Pinpoint the cell where the given text exists, returning its [X, Y] midpoint coordinate. 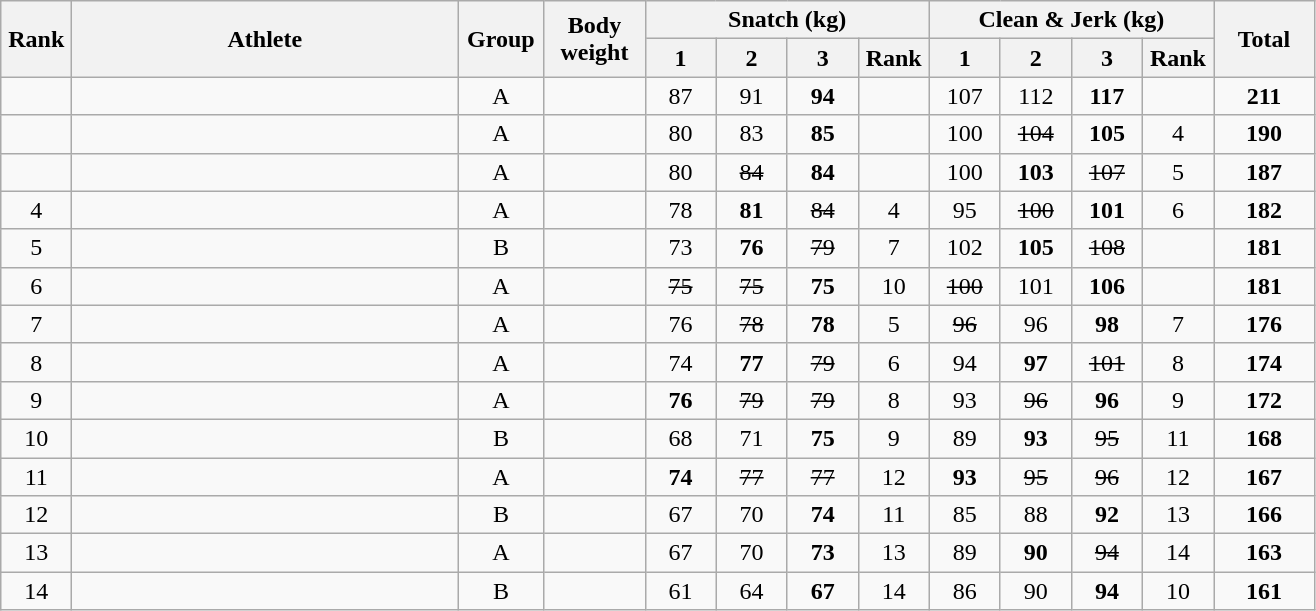
87 [680, 96]
Total [1264, 39]
98 [1106, 324]
Athlete [265, 39]
64 [752, 591]
88 [1036, 515]
112 [1036, 96]
86 [964, 591]
Group [501, 39]
117 [1106, 96]
81 [752, 210]
Clean & Jerk (kg) [1071, 20]
167 [1264, 477]
71 [752, 438]
182 [1264, 210]
104 [1036, 134]
168 [1264, 438]
163 [1264, 553]
187 [1264, 172]
Snatch (kg) [787, 20]
92 [1106, 515]
97 [1036, 362]
190 [1264, 134]
172 [1264, 400]
103 [1036, 172]
68 [680, 438]
91 [752, 96]
61 [680, 591]
108 [1106, 248]
161 [1264, 591]
176 [1264, 324]
166 [1264, 515]
102 [964, 248]
83 [752, 134]
174 [1264, 362]
106 [1106, 286]
Body weight [594, 39]
211 [1264, 96]
